Search for the cell housing the specified text and yield its [x, y] center coordinate. 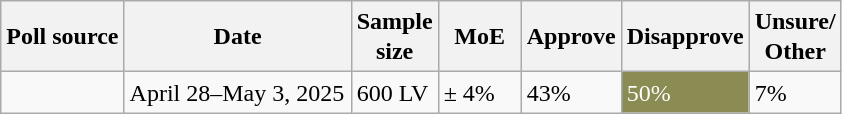
Approve [571, 36]
Poll source [62, 36]
Date [238, 36]
Unsure/Other [795, 36]
50% [685, 92]
Disapprove [685, 36]
± 4% [480, 92]
600 LV [394, 92]
7% [795, 92]
April 28–May 3, 2025 [238, 92]
43% [571, 92]
Samplesize [394, 36]
MoE [480, 36]
